Capture the cell that displays the provided text and extract its (x, y) central coordinate. 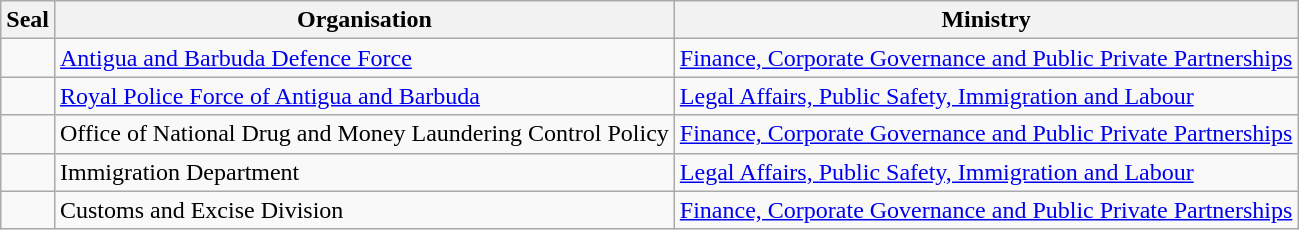
Royal Police Force of Antigua and Barbuda (364, 96)
Seal (28, 20)
Office of National Drug and Money Laundering Control Policy (364, 134)
Immigration Department (364, 172)
Customs and Excise Division (364, 210)
Organisation (364, 20)
Antigua and Barbuda Defence Force (364, 58)
Ministry (986, 20)
